Locate the cell with the specified text and output its (x, y) center coordinate. 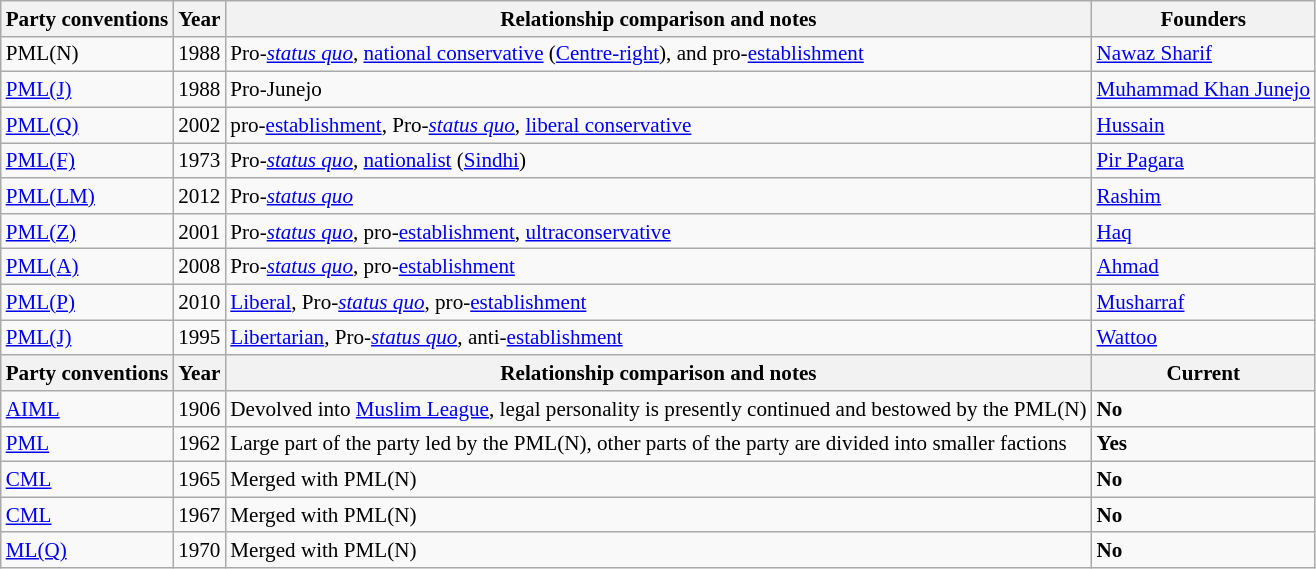
Pro-status quo, pro-establishment, ultraconservative (658, 230)
1967 (199, 514)
Founders (1204, 18)
PML(F) (87, 160)
PML(LM) (87, 196)
Ahmad (1204, 266)
2002 (199, 124)
Hussain (1204, 124)
AIML (87, 408)
Devolved into Muslim League, legal personality is presently continued and bestowed by the PML(N) (658, 408)
Large part of the party led by the PML(N), other parts of the party are divided into smaller factions (658, 444)
Pro-Junejo (658, 90)
Pro-status quo (658, 196)
Haq (1204, 230)
Pro-status quo, national conservative (Centre-right), and pro-establishment (658, 54)
Rashim (1204, 196)
2010 (199, 302)
1906 (199, 408)
PML(N) (87, 54)
Muhammad Khan Junejo (1204, 90)
Musharraf (1204, 302)
ML(Q) (87, 550)
PML(Z) (87, 230)
Liberal, Pro-status quo, pro-establishment (658, 302)
Libertarian, Pro-status quo, anti-establishment (658, 338)
Pro-status quo, pro-establishment (658, 266)
1995 (199, 338)
1970 (199, 550)
PML(A) (87, 266)
1973 (199, 160)
PML(P) (87, 302)
Current (1204, 372)
2001 (199, 230)
1965 (199, 480)
PML (87, 444)
Pro-status quo, nationalist (Sindhi) (658, 160)
PML(Q) (87, 124)
1962 (199, 444)
2012 (199, 196)
2008 (199, 266)
Nawaz Sharif (1204, 54)
Wattoo (1204, 338)
Yes (1204, 444)
Pir Pagara (1204, 160)
pro-establishment, Pro-status quo, liberal conservative (658, 124)
